Detect which cell encompasses the target text, then output its (x, y) center coordinate. 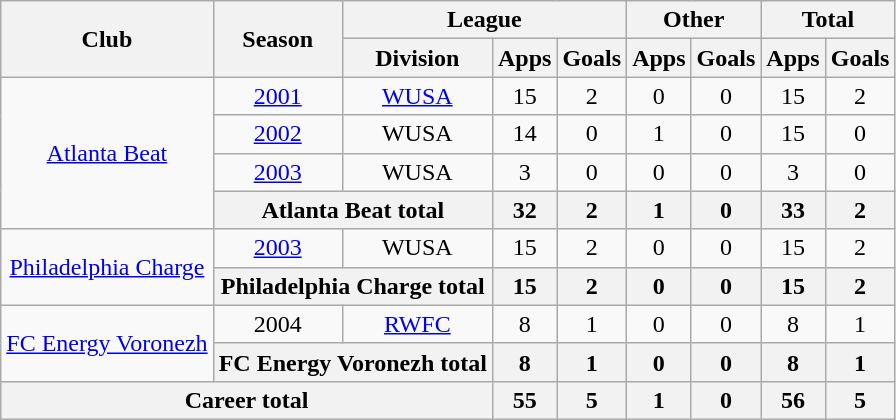
32 (524, 210)
Club (107, 39)
Philadelphia Charge total (352, 286)
2004 (278, 324)
56 (793, 400)
33 (793, 210)
Season (278, 39)
Career total (247, 400)
Total (828, 20)
FC Energy Voronezh (107, 343)
Other (694, 20)
League (484, 20)
RWFC (417, 324)
Atlanta Beat total (352, 210)
55 (524, 400)
14 (524, 134)
Atlanta Beat (107, 153)
2002 (278, 134)
FC Energy Voronezh total (352, 362)
Division (417, 58)
Philadelphia Charge (107, 267)
2001 (278, 96)
